Return the [X, Y] coordinate for the center point of the cell that contains the specified text.  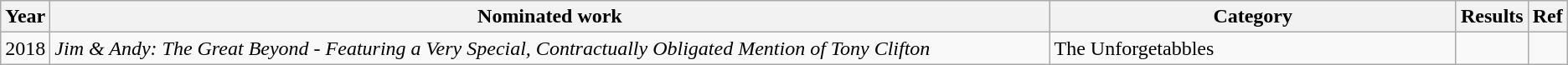
Jim & Andy: The Great Beyond - Featuring a Very Special, Contractually Obligated Mention of Tony Clifton [549, 48]
The Unforgetabbles [1253, 48]
2018 [25, 48]
Category [1253, 17]
Nominated work [549, 17]
Ref [1548, 17]
Results [1492, 17]
Year [25, 17]
